Find where the given text appears and provide that cell's center as (x, y) coordinate. 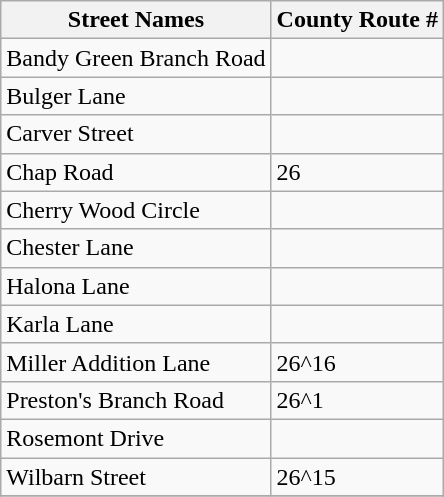
Halona Lane (136, 286)
26^16 (357, 362)
Street Names (136, 20)
Miller Addition Lane (136, 362)
County Route # (357, 20)
Preston's Branch Road (136, 400)
Chester Lane (136, 248)
Bandy Green Branch Road (136, 58)
Carver Street (136, 134)
Chap Road (136, 172)
Bulger Lane (136, 96)
Wilbarn Street (136, 477)
Rosemont Drive (136, 438)
Cherry Wood Circle (136, 210)
26^1 (357, 400)
Karla Lane (136, 324)
26^15 (357, 477)
26 (357, 172)
